Detect which cell encompasses the target text, then output its (x, y) center coordinate. 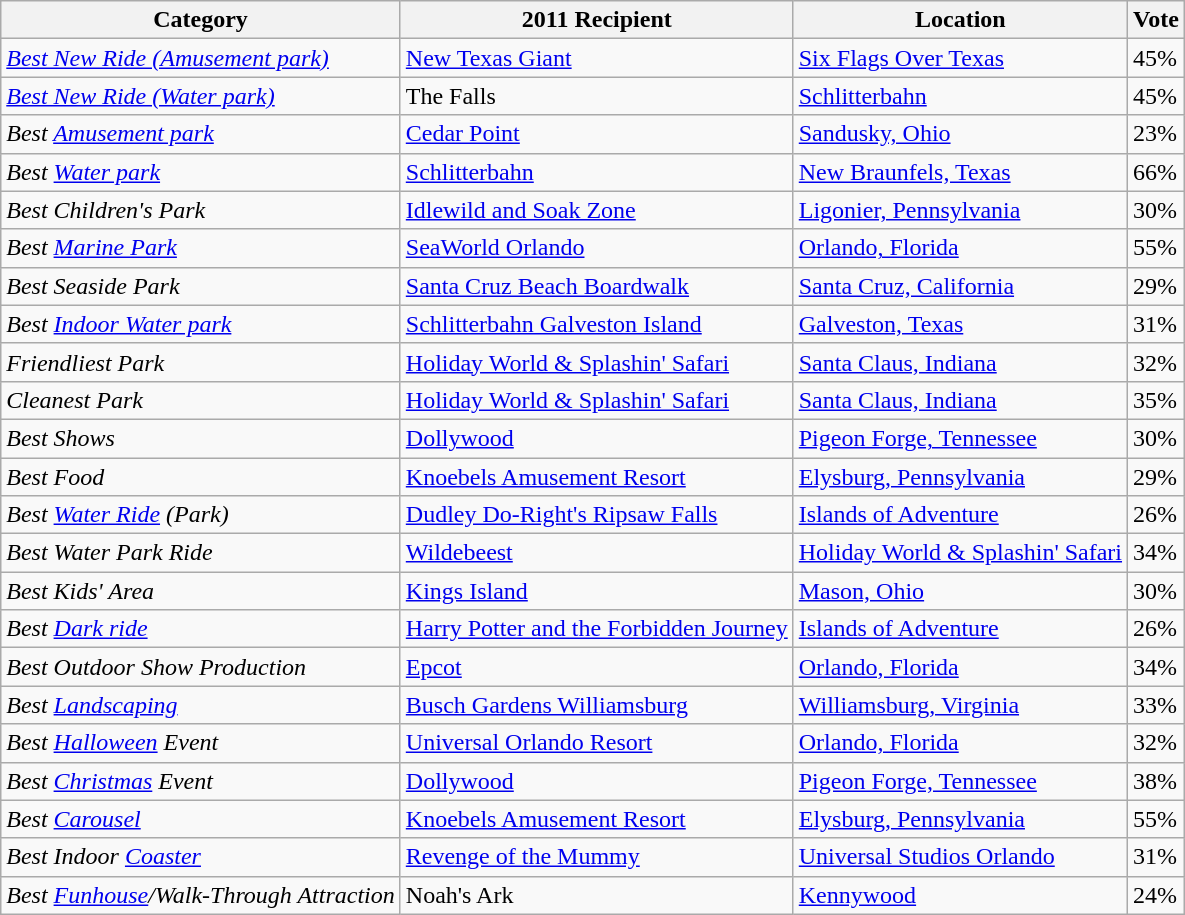
66% (1156, 172)
Kings Island (596, 591)
Best Shows (201, 438)
Best Carousel (201, 819)
Revenge of the Mummy (596, 857)
Noah's Ark (596, 895)
Best Kids' Area (201, 591)
Williamsburg, Virginia (960, 705)
Cedar Point (596, 134)
Friendliest Park (201, 362)
Galveston, Texas (960, 324)
2011 Recipient (596, 20)
33% (1156, 705)
Best Funhouse/Walk-Through Attraction (201, 895)
Santa Cruz, California (960, 286)
Kennywood (960, 895)
Epcot (596, 667)
24% (1156, 895)
Best Marine Park (201, 248)
Santa Cruz Beach Boardwalk (596, 286)
Best Amusement park (201, 134)
Best Water Ride (Park) (201, 515)
Busch Gardens Williamsburg (596, 705)
Idlewild and Soak Zone (596, 210)
Best Food (201, 477)
Universal Orlando Resort (596, 743)
Best New Ride (Water park) (201, 96)
Mason, Ohio (960, 591)
Best Halloween Event (201, 743)
23% (1156, 134)
Category (201, 20)
Best Indoor Water park (201, 324)
New Texas Giant (596, 58)
Vote (1156, 20)
Sandusky, Ohio (960, 134)
Six Flags Over Texas (960, 58)
The Falls (596, 96)
Location (960, 20)
35% (1156, 400)
Best Landscaping (201, 705)
New Braunfels, Texas (960, 172)
SeaWorld Orlando (596, 248)
Best Seaside Park (201, 286)
Universal Studios Orlando (960, 857)
Best Water Park Ride (201, 553)
Best Outdoor Show Production (201, 667)
Best New Ride (Amusement park) (201, 58)
Best Dark ride (201, 629)
Best Water park (201, 172)
Cleanest Park (201, 400)
38% (1156, 781)
Best Indoor Coaster (201, 857)
Best Christmas Event (201, 781)
Wildebeest (596, 553)
Dudley Do-Right's Ripsaw Falls (596, 515)
Best Children's Park (201, 210)
Ligonier, Pennsylvania (960, 210)
Schlitterbahn Galveston Island (596, 324)
Harry Potter and the Forbidden Journey (596, 629)
